Output the (X, Y) coordinate of the center of the cell containing the given text.  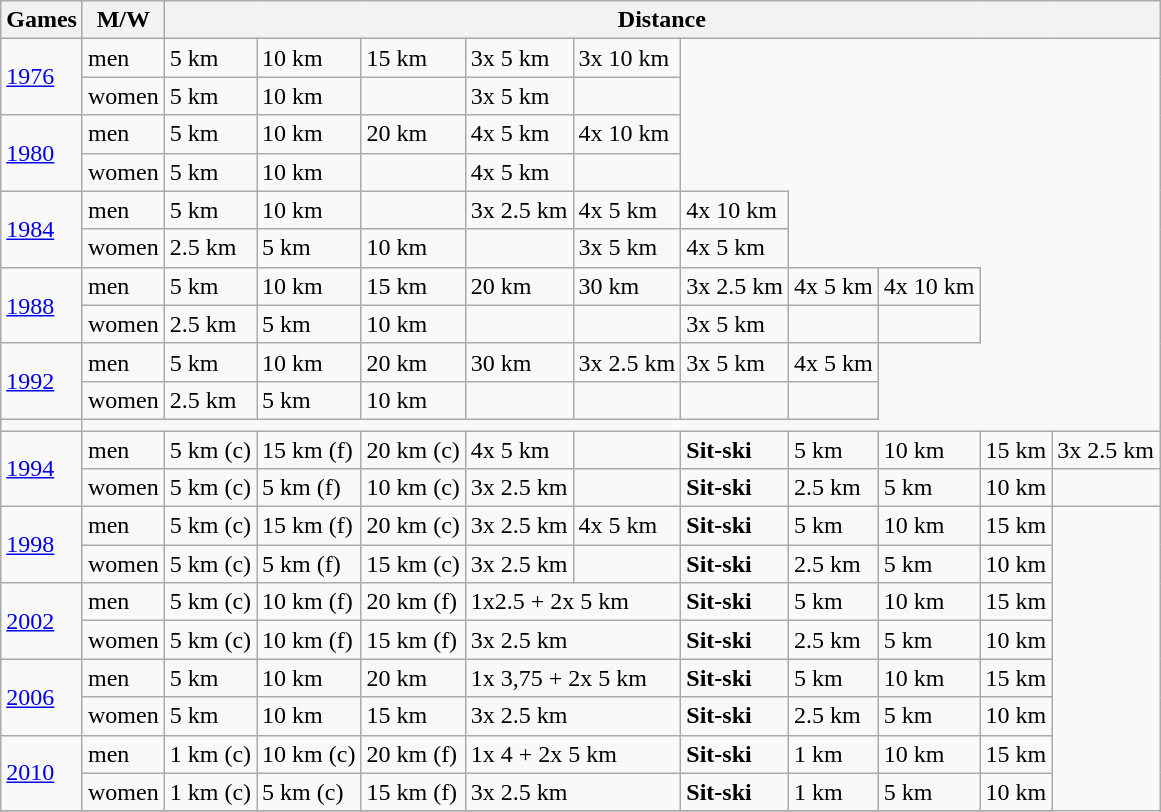
Games (42, 20)
2010 (42, 773)
2006 (42, 697)
3x 10 km (627, 58)
1x 3,75 + 2x 5 km (572, 678)
M/W (123, 20)
1980 (42, 153)
1998 (42, 545)
1994 (42, 468)
Distance (662, 20)
1988 (42, 305)
1976 (42, 77)
1992 (42, 381)
1984 (42, 229)
1x 4 + 2x 5 km (572, 754)
1x2.5 + 2x 5 km (572, 602)
2002 (42, 621)
15 km (c) (413, 564)
